Search for the cell housing the specified text and yield its [X, Y] center coordinate. 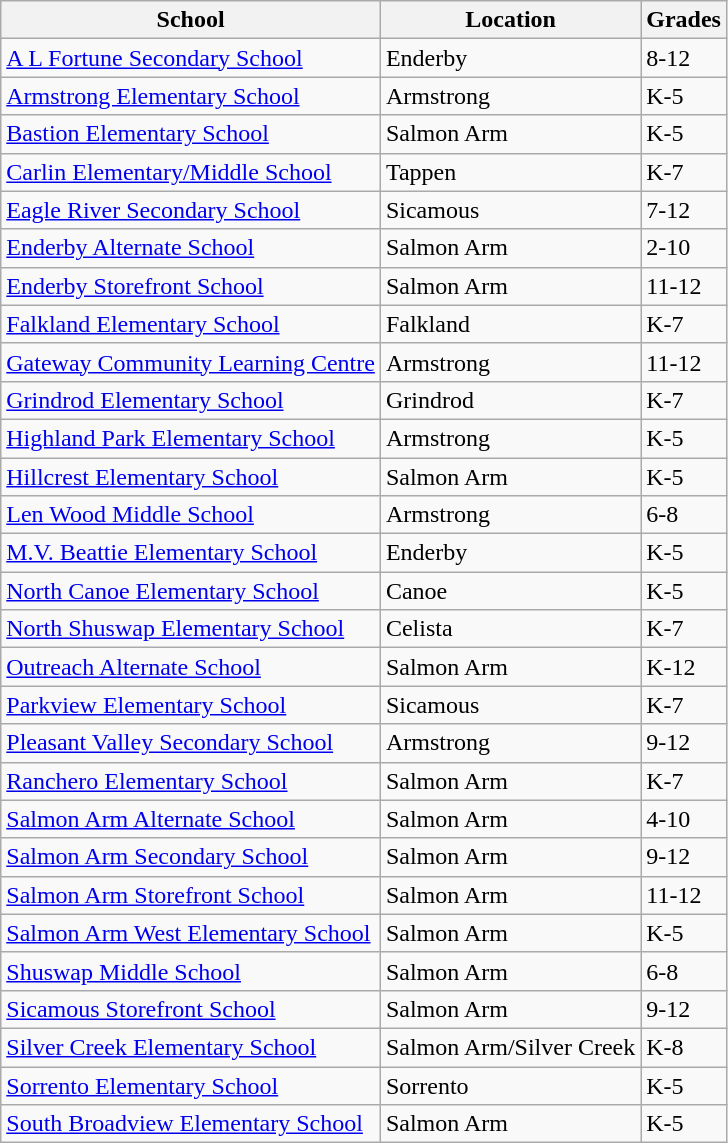
Grindrod [510, 400]
South Broadview Elementary School [191, 1124]
School [191, 20]
K-12 [684, 667]
Bastion Elementary School [191, 134]
Shuswap Middle School [191, 971]
K-8 [684, 1047]
Sorrento [510, 1085]
Enderby Storefront School [191, 286]
Celista [510, 629]
Outreach Alternate School [191, 667]
Grindrod Elementary School [191, 400]
8-12 [684, 58]
Salmon Arm Secondary School [191, 857]
Salmon Arm/Silver Creek [510, 1047]
M.V. Beattie Elementary School [191, 553]
Tappen [510, 172]
Sorrento Elementary School [191, 1085]
Falkland [510, 324]
Falkland Elementary School [191, 324]
Armstrong Elementary School [191, 96]
Salmon Arm Storefront School [191, 895]
A L Fortune Secondary School [191, 58]
Eagle River Secondary School [191, 210]
Parkview Elementary School [191, 705]
Highland Park Elementary School [191, 438]
Hillcrest Elementary School [191, 477]
Grades [684, 20]
Salmon Arm Alternate School [191, 819]
Enderby Alternate School [191, 248]
North Canoe Elementary School [191, 591]
2-10 [684, 248]
Carlin Elementary/Middle School [191, 172]
Canoe [510, 591]
North Shuswap Elementary School [191, 629]
Gateway Community Learning Centre [191, 362]
Silver Creek Elementary School [191, 1047]
Sicamous Storefront School [191, 1009]
Salmon Arm West Elementary School [191, 933]
Len Wood Middle School [191, 515]
Location [510, 20]
4-10 [684, 819]
Pleasant Valley Secondary School [191, 743]
7-12 [684, 210]
Ranchero Elementary School [191, 781]
